Output the [x, y] coordinate of the center of the cell containing the given text.  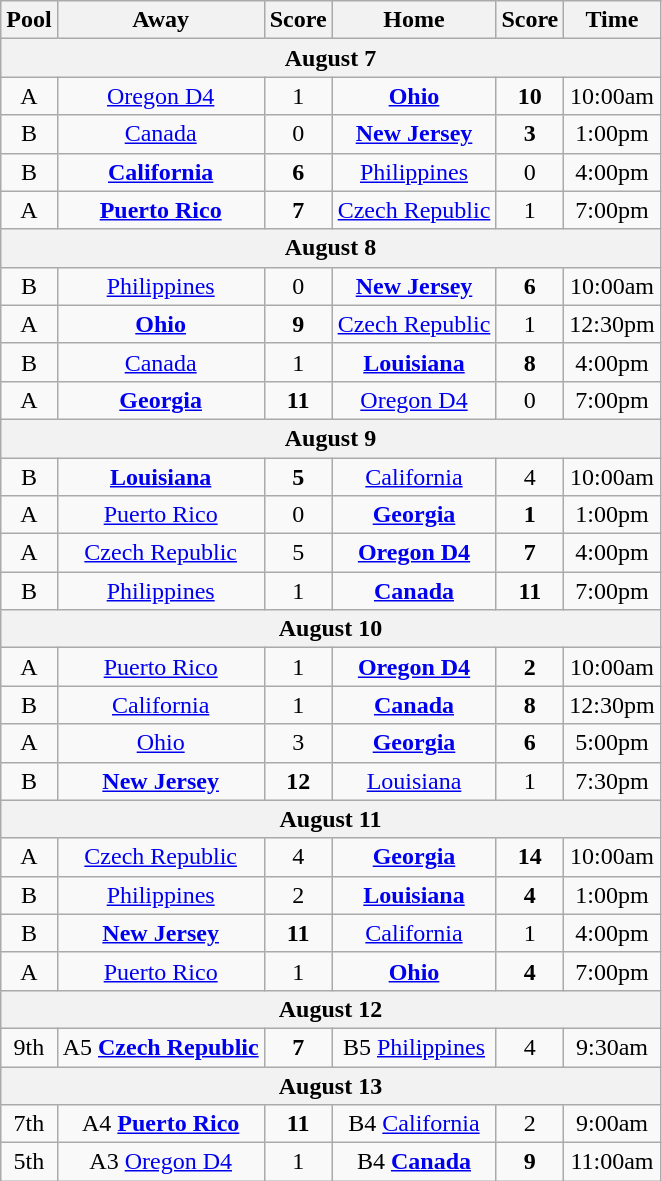
August 7 [330, 58]
A5 Czech Republic [160, 1047]
B4 California [414, 1124]
9:00am [612, 1124]
9:30am [612, 1047]
August 10 [330, 629]
9th [29, 1047]
Pool [29, 20]
August 9 [330, 438]
5:00pm [612, 743]
August 8 [330, 248]
7:30pm [612, 781]
A4 Puerto Rico [160, 1124]
14 [530, 857]
10 [530, 96]
Home [414, 20]
B4 Canada [414, 1162]
B5 Philippines [414, 1047]
Away [160, 20]
August 12 [330, 1009]
August 13 [330, 1085]
11:00am [612, 1162]
5th [29, 1162]
Time [612, 20]
August 11 [330, 819]
12 [298, 781]
7th [29, 1124]
A3 Oregon D4 [160, 1162]
